Determine the (x, y) coordinate at the center of the cell enclosing the given text.  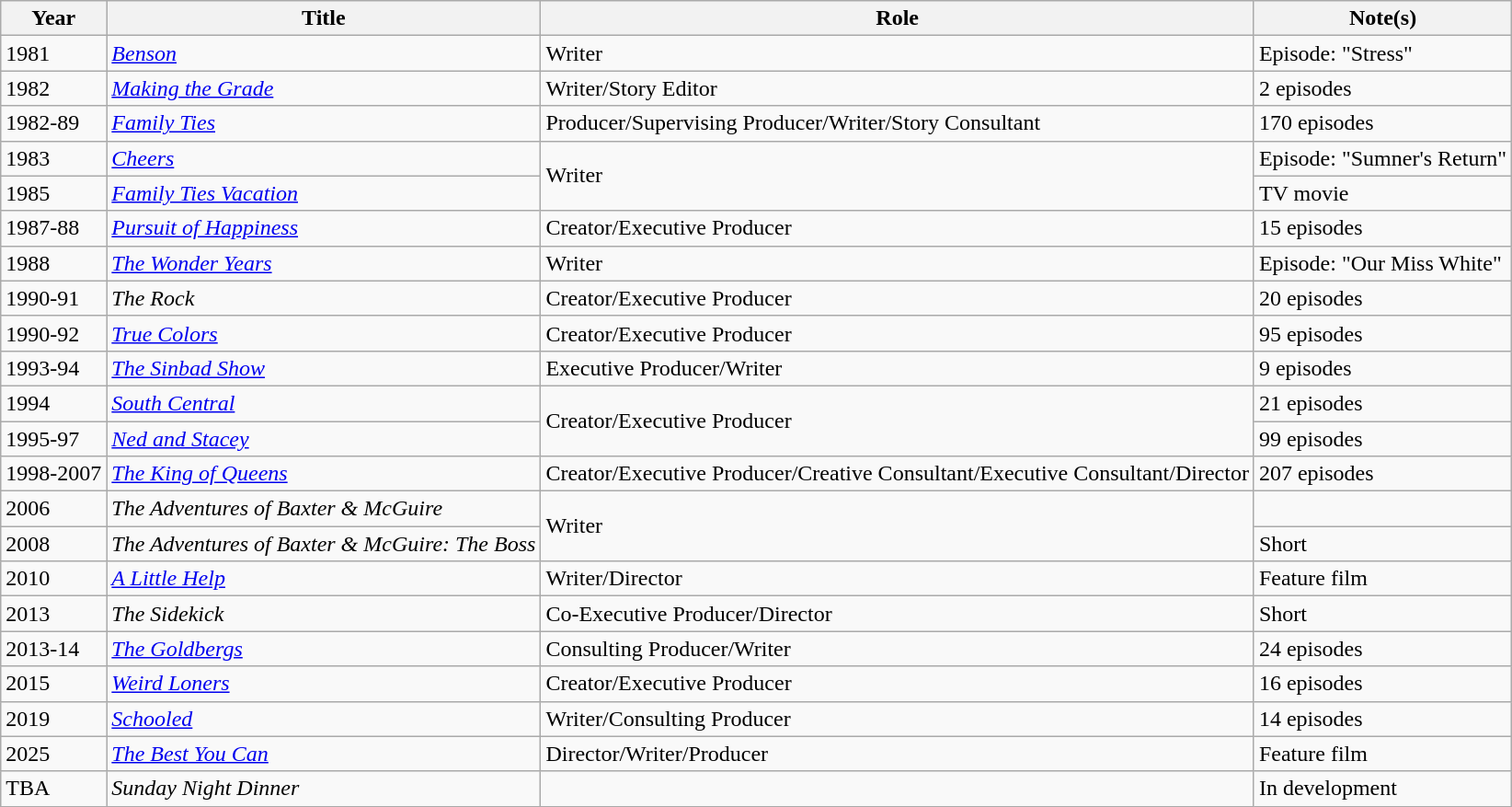
2019 (53, 719)
In development (1382, 789)
1988 (53, 263)
Consulting Producer/Writer (898, 649)
1994 (53, 403)
Writer/Director (898, 579)
1998-2007 (53, 474)
Episode: "Our Miss White" (1382, 263)
Cheers (324, 158)
1990-92 (53, 333)
207 episodes (1382, 474)
2010 (53, 579)
2025 (53, 754)
Pursuit of Happiness (324, 228)
14 episodes (1382, 719)
2013 (53, 614)
15 episodes (1382, 228)
1990-91 (53, 298)
Benson (324, 53)
170 episodes (1382, 123)
Writer/Consulting Producer (898, 719)
20 episodes (1382, 298)
24 episodes (1382, 649)
95 episodes (1382, 333)
Creator/Executive Producer/Creative Consultant/Executive Consultant/Director (898, 474)
Schooled (324, 719)
1981 (53, 53)
Ned and Stacey (324, 439)
The Wonder Years (324, 263)
Co-Executive Producer/Director (898, 614)
The Rock (324, 298)
The Adventures of Baxter & McGuire (324, 509)
A Little Help (324, 579)
1983 (53, 158)
The Goldbergs (324, 649)
Episode: "Sumner's Return" (1382, 158)
Family Ties Vacation (324, 193)
Title (324, 18)
Producer/Supervising Producer/Writer/Story Consultant (898, 123)
Weird Loners (324, 684)
2013-14 (53, 649)
Sunday Night Dinner (324, 789)
The Sidekick (324, 614)
Director/Writer/Producer (898, 754)
South Central (324, 403)
2006 (53, 509)
1995-97 (53, 439)
99 episodes (1382, 439)
9 episodes (1382, 368)
1982 (53, 88)
The Sinbad Show (324, 368)
16 episodes (1382, 684)
2015 (53, 684)
True Colors (324, 333)
1987-88 (53, 228)
Role (898, 18)
Note(s) (1382, 18)
TBA (53, 789)
1982-89 (53, 123)
2008 (53, 544)
Episode: "Stress" (1382, 53)
TV movie (1382, 193)
The Best You Can (324, 754)
2 episodes (1382, 88)
The King of Queens (324, 474)
Making the Grade (324, 88)
The Adventures of Baxter & McGuire: The Boss (324, 544)
1993-94 (53, 368)
Writer/Story Editor (898, 88)
Year (53, 18)
Family Ties (324, 123)
21 episodes (1382, 403)
1985 (53, 193)
Executive Producer/Writer (898, 368)
